Return the (X, Y) coordinate for the center point of the cell that contains the specified text.  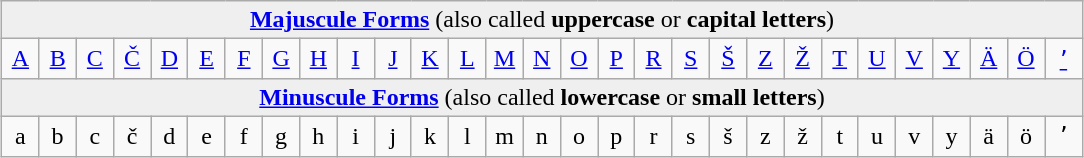
L (468, 59)
a (20, 136)
g (280, 136)
ä (988, 136)
c (94, 136)
E (206, 59)
l (468, 136)
J (392, 59)
h (318, 136)
s (690, 136)
N (542, 59)
e (206, 136)
ö (1026, 136)
Č (132, 59)
č (132, 136)
Majuscule Forms (also called uppercase or capital letters) (542, 20)
b (58, 136)
Z (766, 59)
V (914, 59)
C (94, 59)
R (654, 59)
t (840, 136)
Š (728, 59)
Ž (802, 59)
Y (952, 59)
H (318, 59)
n (542, 136)
G (280, 59)
F (244, 59)
D (170, 59)
M (504, 59)
j (392, 136)
B (58, 59)
m (504, 136)
I (356, 59)
T (840, 59)
v (914, 136)
p (616, 136)
Ä (988, 59)
o (578, 136)
Ö (1026, 59)
d (170, 136)
i (356, 136)
ž (802, 136)
u (876, 136)
A (20, 59)
f (244, 136)
S (690, 59)
r (654, 136)
k (430, 136)
U (876, 59)
Minuscule Forms (also called lowercase or small letters) (542, 97)
z (766, 136)
y (952, 136)
O (578, 59)
P (616, 59)
š (728, 136)
K (430, 59)
